Search for the cell housing the specified text and yield its [X, Y] center coordinate. 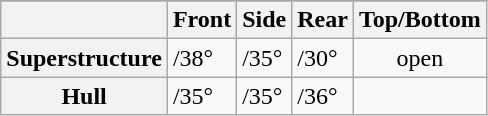
Hull [84, 96]
Rear [323, 20]
/30° [323, 58]
/38° [202, 58]
Superstructure [84, 58]
Front [202, 20]
Top/Bottom [420, 20]
open [420, 58]
Side [264, 20]
/36° [323, 96]
